Extract the [x, y] coordinate from the center of the cell holding the provided text.  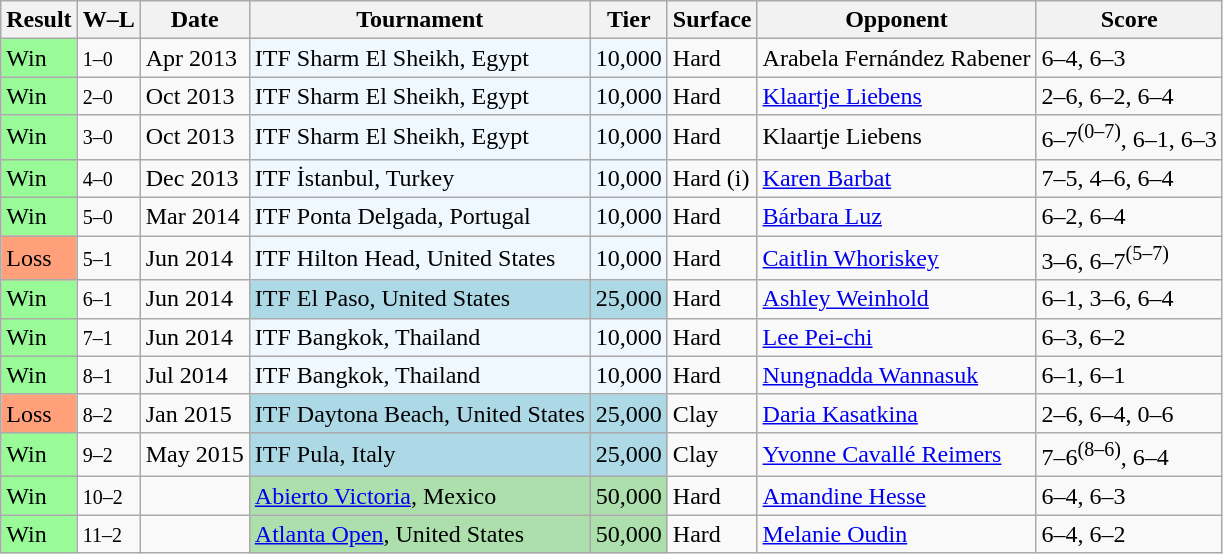
7–6(8–6), 6–4 [1129, 454]
Karen Barbat [896, 178]
Surface [712, 20]
8–2 [108, 413]
10–2 [108, 496]
Nungnadda Wannasuk [896, 375]
4–0 [108, 178]
Abierto Victoria, Mexico [420, 496]
3–0 [108, 138]
Ashley Weinhold [896, 299]
2–6, 6–2, 6–4 [1129, 96]
ITF Pula, Italy [420, 454]
2–0 [108, 96]
1–0 [108, 58]
Arabela Fernández Rabener [896, 58]
11–2 [108, 534]
Mar 2014 [194, 217]
ITF Ponta Delgada, Portugal [420, 217]
7–1 [108, 337]
2–6, 6–4, 0–6 [1129, 413]
May 2015 [194, 454]
Tier [628, 20]
Daria Kasatkina [896, 413]
6–2, 6–4 [1129, 217]
Amandine Hesse [896, 496]
5–0 [108, 217]
ITF El Paso, United States [420, 299]
Lee Pei-chi [896, 337]
Tournament [420, 20]
ITF İstanbul, Turkey [420, 178]
Jul 2014 [194, 375]
Date [194, 20]
Melanie Oudin [896, 534]
6–1, 3–6, 6–4 [1129, 299]
Hard (i) [712, 178]
ITF Hilton Head, United States [420, 258]
9–2 [108, 454]
6–1 [108, 299]
6–3, 6–2 [1129, 337]
Score [1129, 20]
3–6, 6–7(5–7) [1129, 258]
Dec 2013 [194, 178]
Bárbara Luz [896, 217]
Yvonne Cavallé Reimers [896, 454]
8–1 [108, 375]
W–L [108, 20]
6–7(0–7), 6–1, 6–3 [1129, 138]
Apr 2013 [194, 58]
6–4, 6–2 [1129, 534]
Caitlin Whoriskey [896, 258]
5–1 [108, 258]
7–5, 4–6, 6–4 [1129, 178]
Result [39, 20]
Atlanta Open, United States [420, 534]
6–1, 6–1 [1129, 375]
Jan 2015 [194, 413]
Opponent [896, 20]
ITF Daytona Beach, United States [420, 413]
